Scan for the cell matching the given text and deliver its [x, y] coordinate at center. 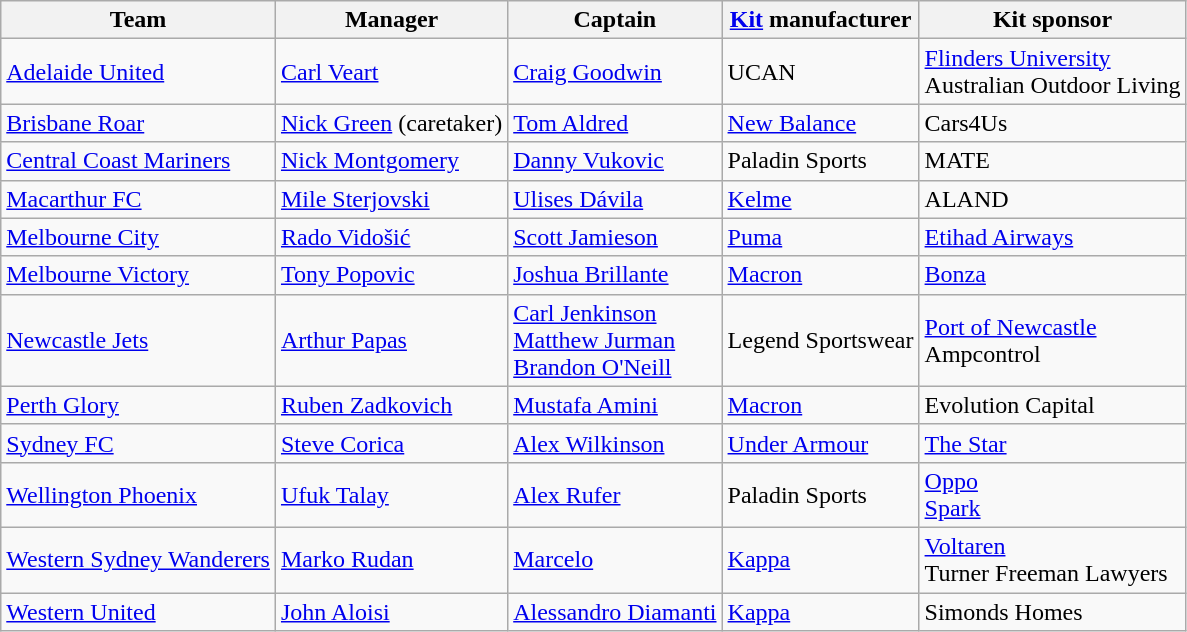
Puma [820, 237]
Ulises Dávila [615, 199]
Central Coast Mariners [138, 161]
Evolution Capital [1052, 405]
Manager [391, 20]
Western United [138, 611]
Alex Wilkinson [615, 443]
Flinders UniversityAustralian Outdoor Living [1052, 72]
Cars4Us [1052, 123]
Brisbane Roar [138, 123]
VoltarenTurner Freeman Lawyers [1052, 560]
Scott Jamieson [615, 237]
Tom Aldred [615, 123]
Wellington Phoenix [138, 494]
Melbourne Victory [138, 275]
Marko Rudan [391, 560]
Mile Sterjovski [391, 199]
Craig Goodwin [615, 72]
Joshua Brillante [615, 275]
UCAN [820, 72]
Nick Montgomery [391, 161]
Alex Rufer [615, 494]
Nick Green (caretaker) [391, 123]
Mustafa Amini [615, 405]
Melbourne City [138, 237]
Bonza [1052, 275]
Ruben Zadkovich [391, 405]
Kit manufacturer [820, 20]
Steve Corica [391, 443]
Rado Vidošić [391, 237]
Adelaide United [138, 72]
MATE [1052, 161]
New Balance [820, 123]
Oppo Spark [1052, 494]
Alessandro Diamanti [615, 611]
Arthur Papas [391, 340]
Western Sydney Wanderers [138, 560]
John Aloisi [391, 611]
The Star [1052, 443]
Captain [615, 20]
Kit sponsor [1052, 20]
Sydney FC [138, 443]
Legend Sportswear [820, 340]
Tony Popovic [391, 275]
Marcelo [615, 560]
Port of NewcastleAmpcontrol [1052, 340]
Ufuk Talay [391, 494]
Carl Veart [391, 72]
Carl Jenkinson Matthew Jurman Brandon O'Neill [615, 340]
Under Armour [820, 443]
ALAND [1052, 199]
Perth Glory [138, 405]
Simonds Homes [1052, 611]
Team [138, 20]
Kelme [820, 199]
Danny Vukovic [615, 161]
Etihad Airways [1052, 237]
Macarthur FC [138, 199]
Newcastle Jets [138, 340]
